Search for the cell housing the specified text and yield its [X, Y] center coordinate. 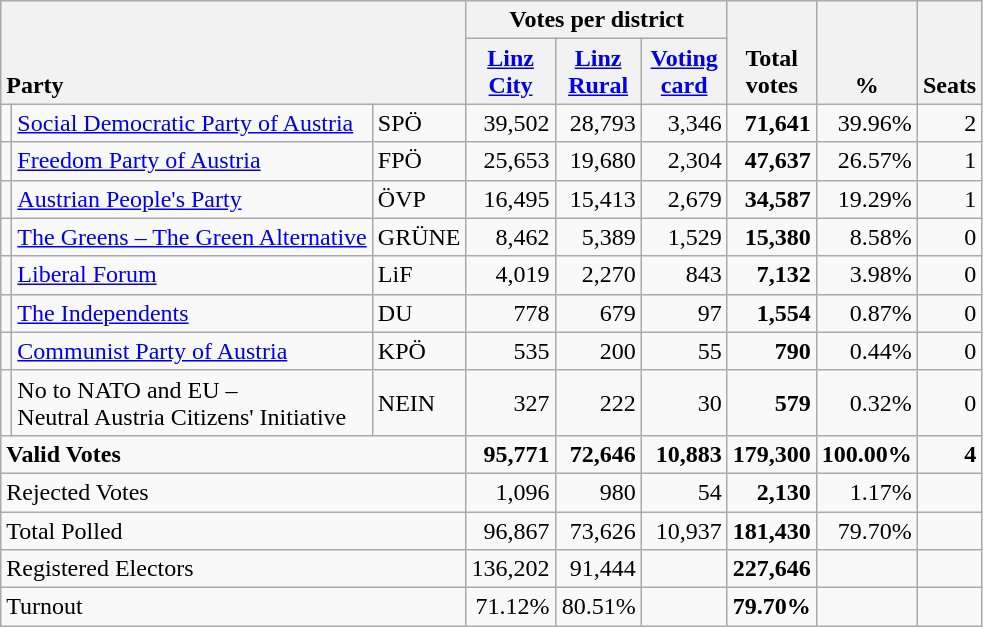
19,680 [598, 161]
28,793 [598, 123]
80.51% [598, 607]
71,641 [772, 123]
Social Democratic Party of Austria [192, 123]
Party [234, 52]
54 [684, 492]
KPÖ [419, 351]
Votes per district [596, 20]
222 [598, 402]
7,132 [772, 275]
980 [598, 492]
97 [684, 313]
10,937 [684, 531]
790 [772, 351]
2,270 [598, 275]
0.87% [866, 313]
39.96% [866, 123]
0.32% [866, 402]
10,883 [684, 454]
535 [510, 351]
The Independents [192, 313]
Votingcard [684, 72]
SPÖ [419, 123]
71.12% [510, 607]
179,300 [772, 454]
327 [510, 402]
136,202 [510, 569]
8,462 [510, 237]
4,019 [510, 275]
55 [684, 351]
% [866, 52]
2 [949, 123]
96,867 [510, 531]
91,444 [598, 569]
19.29% [866, 199]
47,637 [772, 161]
0.44% [866, 351]
1,096 [510, 492]
26.57% [866, 161]
NEIN [419, 402]
3.98% [866, 275]
2,304 [684, 161]
GRÜNE [419, 237]
Valid Votes [234, 454]
2,679 [684, 199]
LiF [419, 275]
No to NATO and EU –Neutral Austria Citizens' Initiative [192, 402]
778 [510, 313]
95,771 [510, 454]
Turnout [234, 607]
Rejected Votes [234, 492]
Seats [949, 52]
16,495 [510, 199]
LinzCity [510, 72]
15,413 [598, 199]
DU [419, 313]
34,587 [772, 199]
LinzRural [598, 72]
39,502 [510, 123]
679 [598, 313]
843 [684, 275]
Totalvotes [772, 52]
Total Polled [234, 531]
181,430 [772, 531]
Liberal Forum [192, 275]
3,346 [684, 123]
4 [949, 454]
FPÖ [419, 161]
1,554 [772, 313]
30 [684, 402]
15,380 [772, 237]
227,646 [772, 569]
Registered Electors [234, 569]
8.58% [866, 237]
200 [598, 351]
Freedom Party of Austria [192, 161]
72,646 [598, 454]
ÖVP [419, 199]
579 [772, 402]
Communist Party of Austria [192, 351]
73,626 [598, 531]
1,529 [684, 237]
1.17% [866, 492]
Austrian People's Party [192, 199]
5,389 [598, 237]
100.00% [866, 454]
2,130 [772, 492]
The Greens – The Green Alternative [192, 237]
25,653 [510, 161]
